Identify which cell holds the provided text, then report its [x, y] central coordinate. 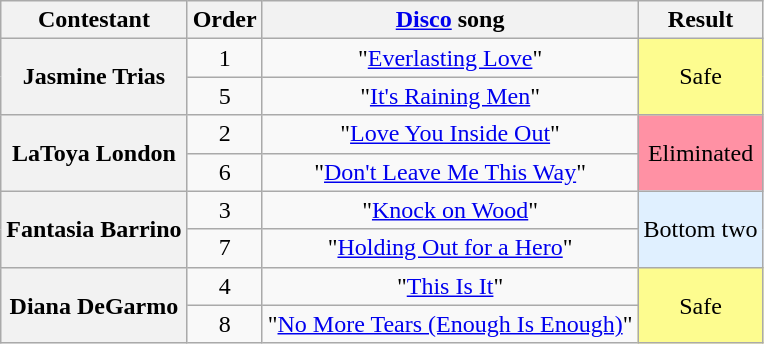
5 [224, 96]
3 [224, 210]
1 [224, 58]
"Love You Inside Out" [450, 134]
LaToya London [94, 153]
Jasmine Trias [94, 77]
Fantasia Barrino [94, 229]
"It's Raining Men" [450, 96]
6 [224, 172]
2 [224, 134]
Disco song [450, 20]
Bottom two [700, 229]
"Don't Leave Me This Way" [450, 172]
"Everlasting Love" [450, 58]
"Knock on Wood" [450, 210]
"Holding Out for a Hero" [450, 248]
"No More Tears (Enough Is Enough)" [450, 324]
8 [224, 324]
Result [700, 20]
7 [224, 248]
Order [224, 20]
Contestant [94, 20]
Eliminated [700, 153]
Diana DeGarmo [94, 305]
"This Is It" [450, 286]
4 [224, 286]
